Provide the [x, y] coordinate of the cell's center where the given text is located.  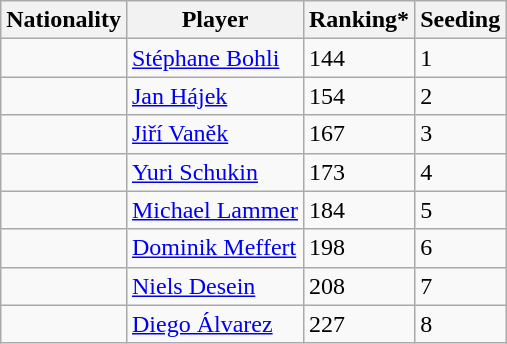
Diego Álvarez [214, 324]
1 [460, 58]
Niels Desein [214, 286]
Ranking* [358, 20]
167 [358, 134]
154 [358, 96]
173 [358, 172]
208 [358, 286]
4 [460, 172]
Dominik Meffert [214, 248]
3 [460, 134]
6 [460, 248]
198 [358, 248]
184 [358, 210]
5 [460, 210]
Nationality [64, 20]
Yuri Schukin [214, 172]
144 [358, 58]
Jiří Vaněk [214, 134]
227 [358, 324]
Seeding [460, 20]
8 [460, 324]
Michael Lammer [214, 210]
Jan Hájek [214, 96]
2 [460, 96]
Stéphane Bohli [214, 58]
Player [214, 20]
7 [460, 286]
